Scan for the cell matching the given text and deliver its (X, Y) coordinate at center. 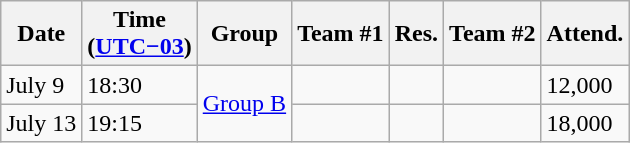
July 13 (42, 123)
Attend. (585, 34)
Group B (244, 104)
Date (42, 34)
Team #1 (341, 34)
Team #2 (493, 34)
Time (UTC−03) (140, 34)
12,000 (585, 85)
July 9 (42, 85)
18:30 (140, 85)
Res. (416, 34)
19:15 (140, 123)
18,000 (585, 123)
Group (244, 34)
